Return [x, y] of the center of cell containing provided text 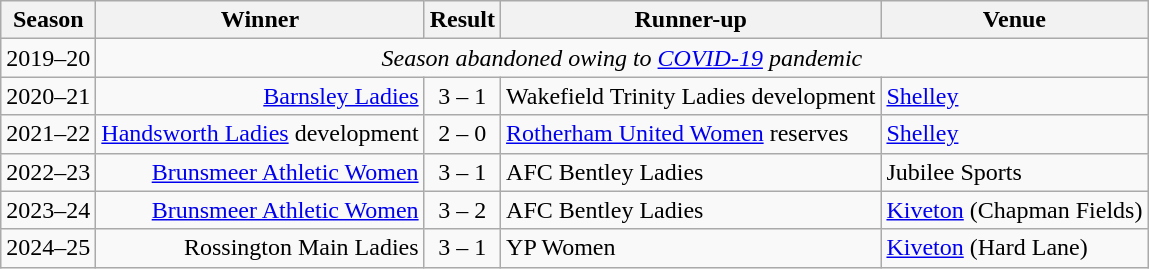
2 – 0 [462, 134]
Runner-up [691, 20]
Result [462, 20]
Rossington Main Ladies [260, 248]
Wakefield Trinity Ladies development [691, 96]
2021–22 [48, 134]
Season abandoned owing to COVID-19 pandemic [622, 58]
2020–21 [48, 96]
Kiveton (Chapman Fields) [1014, 210]
2024–25 [48, 248]
Jubilee Sports [1014, 172]
Handsworth Ladies development [260, 134]
2019–20 [48, 58]
Kiveton (Hard Lane) [1014, 248]
Venue [1014, 20]
YP Women [691, 248]
Winner [260, 20]
Barnsley Ladies [260, 96]
2023–24 [48, 210]
3 – 2 [462, 210]
Rotherham United Women reserves [691, 134]
2022–23 [48, 172]
Season [48, 20]
